Determine the (X, Y) coordinate at the center of the cell enclosing the given text.  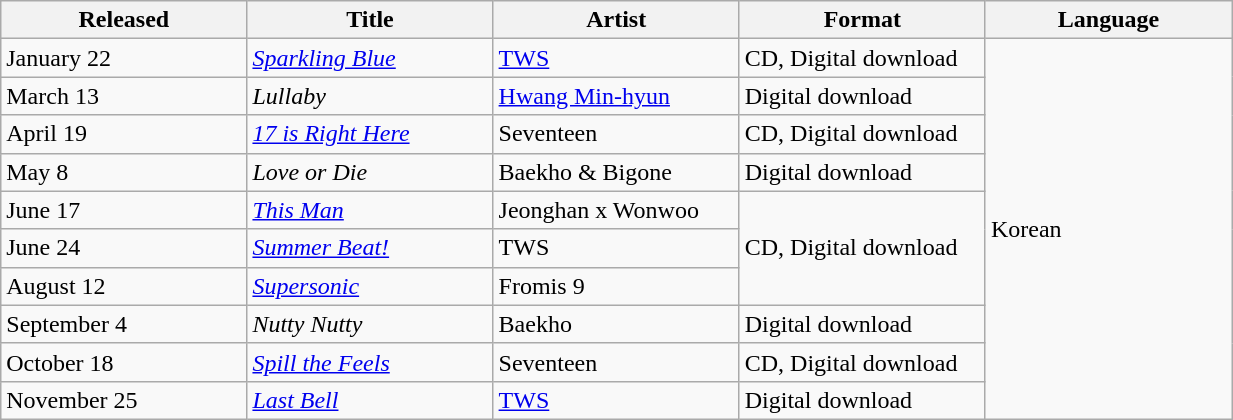
September 4 (124, 324)
Love or Die (370, 172)
Korean (1108, 230)
Lullaby (370, 96)
August 12 (124, 286)
Baekho & Bigone (616, 172)
Artist (616, 20)
Summer Beat! (370, 248)
Supersonic (370, 286)
Format (862, 20)
June 24 (124, 248)
Last Bell (370, 400)
Nutty Nutty (370, 324)
January 22 (124, 58)
Jeonghan x Wonwoo (616, 210)
Baekho (616, 324)
17 is Right Here (370, 134)
Spill the Feels (370, 362)
Fromis 9 (616, 286)
October 18 (124, 362)
Language (1108, 20)
April 19 (124, 134)
November 25 (124, 400)
Title (370, 20)
June 17 (124, 210)
Hwang Min-hyun (616, 96)
This Man (370, 210)
Sparkling Blue (370, 58)
Released (124, 20)
March 13 (124, 96)
May 8 (124, 172)
